Provide the [x, y] coordinate of the cell's center where the given text is located.  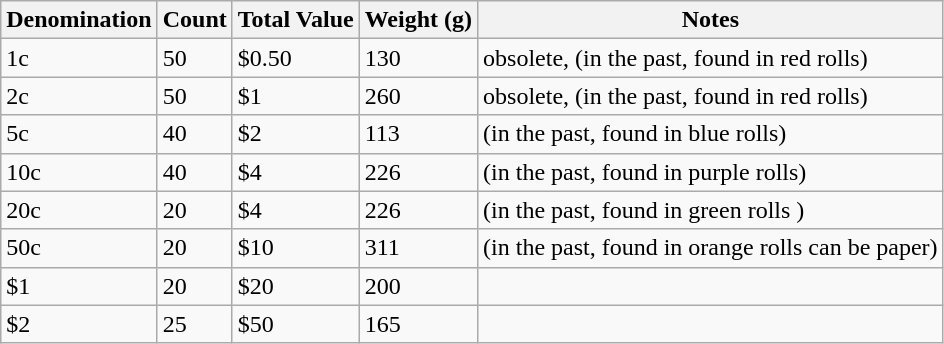
$50 [296, 324]
Total Value [296, 20]
2c [79, 96]
Denomination [79, 20]
130 [418, 58]
(in the past, found in orange rolls can be paper) [711, 248]
$10 [296, 248]
200 [418, 286]
20c [79, 210]
(in the past, found in blue rolls) [711, 134]
$20 [296, 286]
113 [418, 134]
5c [79, 134]
50c [79, 248]
165 [418, 324]
Count [194, 20]
Notes [711, 20]
260 [418, 96]
(in the past, found in green rolls ) [711, 210]
(in the past, found in purple rolls) [711, 172]
10c [79, 172]
1c [79, 58]
25 [194, 324]
$0.50 [296, 58]
311 [418, 248]
Weight (g) [418, 20]
